Identify which cell holds the provided text, then report its (x, y) central coordinate. 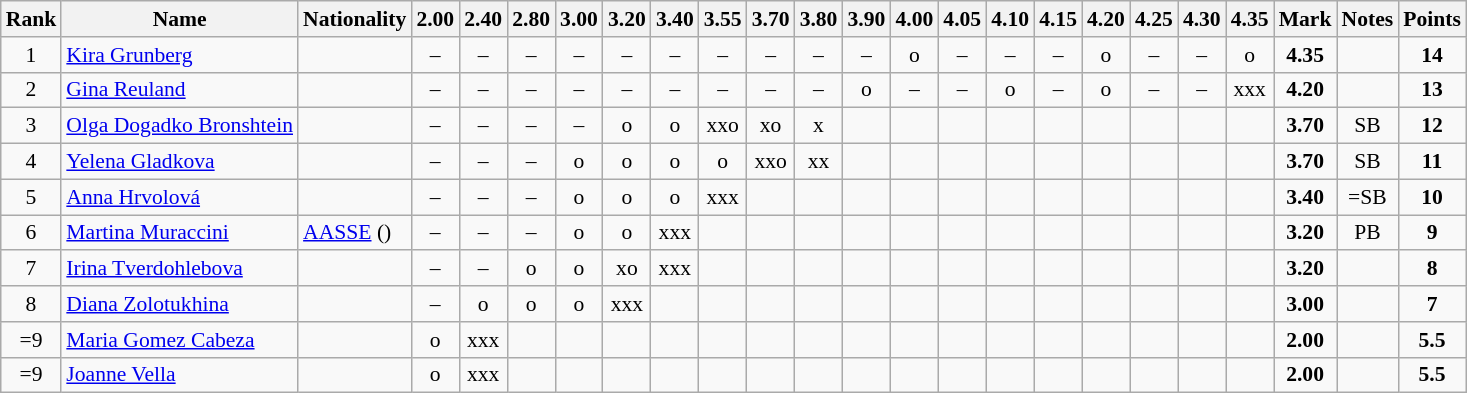
4.25 (1154, 19)
4.10 (1010, 19)
AASSE () (354, 233)
6 (32, 233)
2.80 (531, 19)
PB (1368, 233)
4.05 (962, 19)
4 (32, 162)
Gina Reuland (180, 90)
1 (32, 55)
Rank (32, 19)
3.55 (723, 19)
4.00 (914, 19)
2.40 (483, 19)
Name (180, 19)
Martina Muraccini (180, 233)
3.90 (866, 19)
3.80 (819, 19)
Anna Hrvolová (180, 197)
Diana Zolotukhina (180, 304)
3 (32, 126)
Kira Grunberg (180, 55)
11 (1432, 162)
xx (819, 162)
Points (1432, 19)
4.15 (1058, 19)
Olga Dogadko Bronshtein (180, 126)
14 (1432, 55)
=SB (1368, 197)
Joanne Vella (180, 375)
Notes (1368, 19)
12 (1432, 126)
13 (1432, 90)
Irina Tverdohlebova (180, 269)
2 (32, 90)
Maria Gomez Cabeza (180, 340)
x (819, 126)
10 (1432, 197)
Mark (1306, 19)
9 (1432, 233)
5 (32, 197)
Nationality (354, 19)
4.30 (1202, 19)
Yelena Gladkova (180, 162)
